Detect which cell encompasses the target text, then output its [x, y] center coordinate. 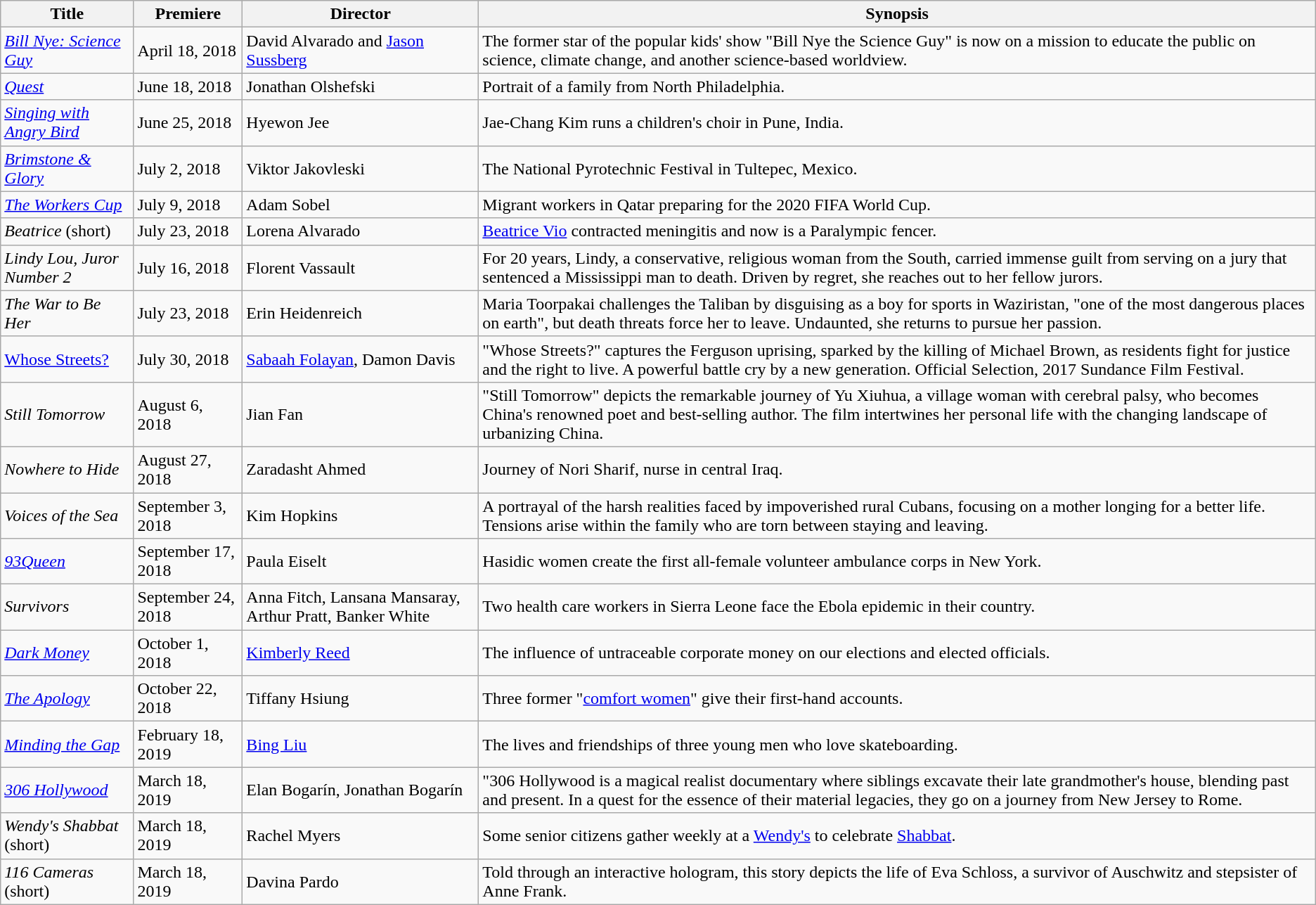
Survivors [67, 608]
The influence of untraceable corporate money on our elections and elected officials. [897, 653]
Hyewon Jee [361, 122]
June 18, 2018 [188, 86]
Davina Pardo [361, 882]
Florent Vassault [361, 267]
Told through an interactive hologram, this story depicts the life of Eva Schloss, a survivor of Auschwitz and stepsister of Anne Frank. [897, 882]
Minding the Gap [67, 744]
Three former "comfort women" give their first-hand accounts. [897, 699]
Singing with Angry Bird [67, 122]
The National Pyrotechnic Festival in Tultepec, Mexico. [897, 169]
October 22, 2018 [188, 699]
Whose Streets? [67, 359]
Portrait of a family from North Philadelphia. [897, 86]
Nowhere to Hide [67, 470]
Dark Money [67, 653]
116 Cameras (short) [67, 882]
September 17, 2018 [188, 561]
The lives and friendships of three young men who love skateboarding. [897, 744]
Quest [67, 86]
Beatrice Vio contracted meningitis and now is a Paralympic fencer. [897, 231]
93Queen [67, 561]
Tiffany Hsiung [361, 699]
Sabaah Folayan, Damon Davis [361, 359]
July 9, 2018 [188, 205]
Elan Bogarín, Jonathan Bogarín [361, 790]
Erin Heidenreich [361, 314]
April 18, 2018 [188, 51]
Wendy's Shabbat (short) [67, 835]
Migrant workers in Qatar preparing for the 2020 FIFA World Cup. [897, 205]
Journey of Nori Sharif, nurse in central Iraq. [897, 470]
Bill Nye: Science Guy [67, 51]
Jian Fan [361, 414]
306 Hollywood [67, 790]
Two health care workers in Sierra Leone face the Ebola epidemic in their country. [897, 608]
Paula Eiselt [361, 561]
Rachel Myers [361, 835]
June 25, 2018 [188, 122]
July 2, 2018 [188, 169]
Beatrice (short) [67, 231]
Still Tomorrow [67, 414]
Some senior citizens gather weekly at a Wendy's to celebrate Shabbat. [897, 835]
September 3, 2018 [188, 515]
Voices of the Sea [67, 515]
Anna Fitch, Lansana Mansaray, Arthur Pratt, Banker White [361, 608]
Premiere [188, 14]
Brimstone & Glory [67, 169]
Jonathan Olshefski [361, 86]
Kimberly Reed [361, 653]
Zaradasht Ahmed [361, 470]
The Workers Cup [67, 205]
July 30, 2018 [188, 359]
August 6, 2018 [188, 414]
The Apology [67, 699]
Lorena Alvarado [361, 231]
Viktor Jakovleski [361, 169]
David Alvarado and Jason Sussberg [361, 51]
October 1, 2018 [188, 653]
Bing Liu [361, 744]
Jae-Chang Kim runs a children's choir in Pune, India. [897, 122]
February 18, 2019 [188, 744]
Lindy Lou, Juror Number 2 [67, 267]
Hasidic women create the first all-female volunteer ambulance corps in New York. [897, 561]
July 16, 2018 [188, 267]
Director [361, 14]
Adam Sobel [361, 205]
August 27, 2018 [188, 470]
The War to Be Her [67, 314]
Title [67, 14]
Synopsis [897, 14]
Kim Hopkins [361, 515]
September 24, 2018 [188, 608]
